Extract the (x, y) coordinate from the center of the cell holding the provided text.  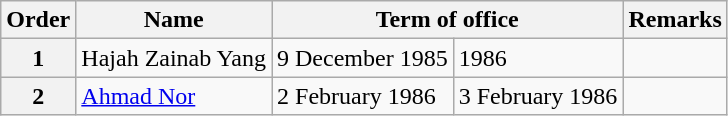
1986 (538, 58)
Hajah Zainab Yang (174, 58)
Remarks (675, 20)
Term of office (448, 20)
9 December 1985 (363, 58)
Name (174, 20)
Ahmad Nor (174, 96)
Order (38, 20)
2 February 1986 (363, 96)
3 February 1986 (538, 96)
2 (38, 96)
1 (38, 58)
